Capture the cell that displays the provided text and extract its [X, Y] central coordinate. 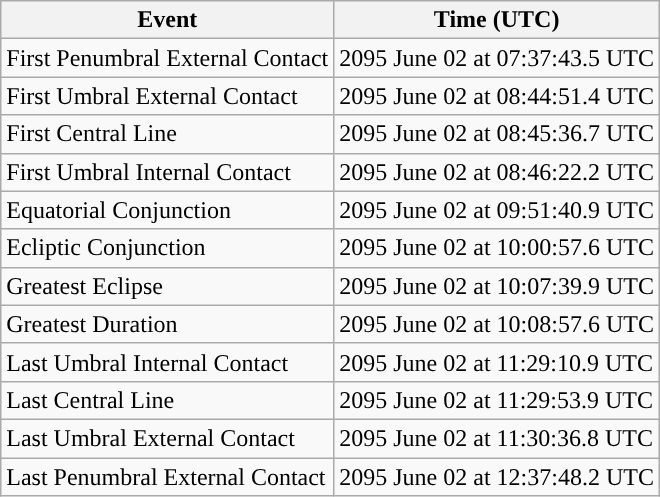
2095 June 02 at 08:45:36.7 UTC [497, 134]
First Central Line [168, 134]
2095 June 02 at 10:00:57.6 UTC [497, 248]
Last Umbral Internal Contact [168, 362]
2095 June 02 at 10:08:57.6 UTC [497, 324]
2095 June 02 at 11:30:36.8 UTC [497, 438]
Greatest Duration [168, 324]
2095 June 02 at 08:46:22.2 UTC [497, 172]
2095 June 02 at 07:37:43.5 UTC [497, 58]
2095 June 02 at 09:51:40.9 UTC [497, 210]
2095 June 02 at 08:44:51.4 UTC [497, 96]
Time (UTC) [497, 20]
2095 June 02 at 11:29:10.9 UTC [497, 362]
Ecliptic Conjunction [168, 248]
2095 June 02 at 10:07:39.9 UTC [497, 286]
First Umbral External Contact [168, 96]
First Penumbral External Contact [168, 58]
Last Penumbral External Contact [168, 477]
Last Central Line [168, 400]
Last Umbral External Contact [168, 438]
2095 June 02 at 12:37:48.2 UTC [497, 477]
Equatorial Conjunction [168, 210]
Greatest Eclipse [168, 286]
First Umbral Internal Contact [168, 172]
2095 June 02 at 11:29:53.9 UTC [497, 400]
Event [168, 20]
